Extract the [x, y] coordinate from the center of the cell holding the provided text.  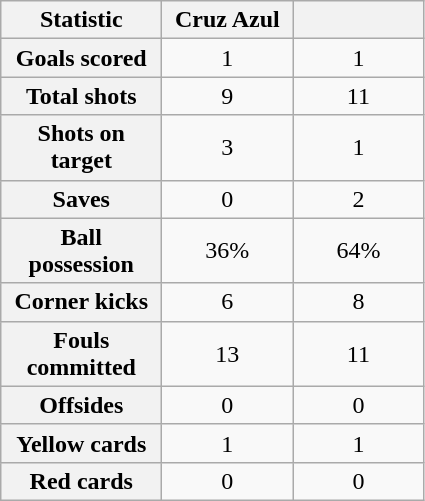
Cruz Azul [228, 20]
13 [228, 354]
Saves [82, 199]
3 [228, 148]
2 [358, 199]
Yellow cards [82, 443]
6 [228, 302]
Red cards [82, 481]
Offsides [82, 405]
8 [358, 302]
Shots on target [82, 148]
Statistic [82, 20]
Total shots [82, 96]
Fouls committed [82, 354]
Goals scored [82, 58]
36% [228, 250]
Corner kicks [82, 302]
64% [358, 250]
Ball possession [82, 250]
9 [228, 96]
